Detect which cell encompasses the target text, then output its (X, Y) center coordinate. 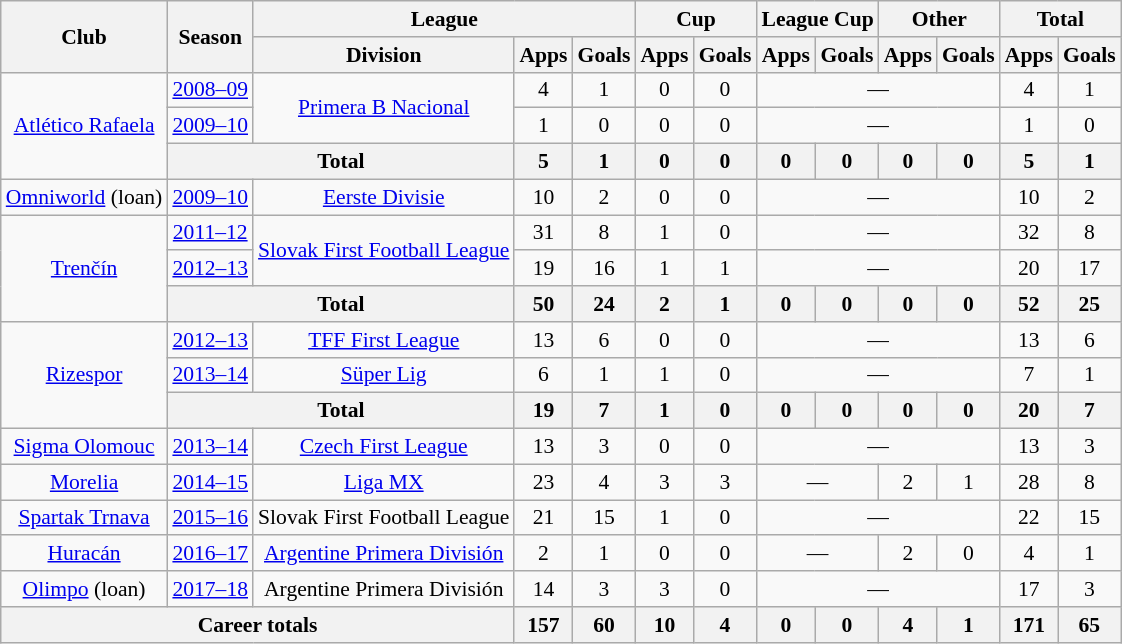
Primera B Nacional (384, 108)
Süper Lig (384, 375)
Atlético Rafaela (84, 126)
32 (1029, 233)
Huracán (84, 554)
Career totals (258, 625)
2011–12 (210, 233)
60 (604, 625)
Omniworld (loan) (84, 197)
League (444, 19)
171 (1029, 625)
TFF First League (384, 340)
28 (1029, 482)
Other (940, 19)
14 (543, 589)
2017–18 (210, 589)
Cup (696, 19)
Spartak Trnava (84, 518)
2014–15 (210, 482)
24 (604, 304)
157 (543, 625)
Division (384, 55)
2016–17 (210, 554)
31 (543, 233)
21 (543, 518)
25 (1090, 304)
League Cup (817, 19)
Liga MX (384, 482)
Eerste Divisie (384, 197)
Trenčín (84, 268)
Season (210, 36)
52 (1029, 304)
Club (84, 36)
Rizespor (84, 376)
Sigma Olomouc (84, 447)
22 (1029, 518)
65 (1090, 625)
2015–16 (210, 518)
2008–09 (210, 90)
16 (604, 269)
Morelia (84, 482)
Olimpo (loan) (84, 589)
23 (543, 482)
50 (543, 304)
Czech First League (384, 447)
